Return the (X, Y) coordinate for the center point of the cell that contains the specified text.  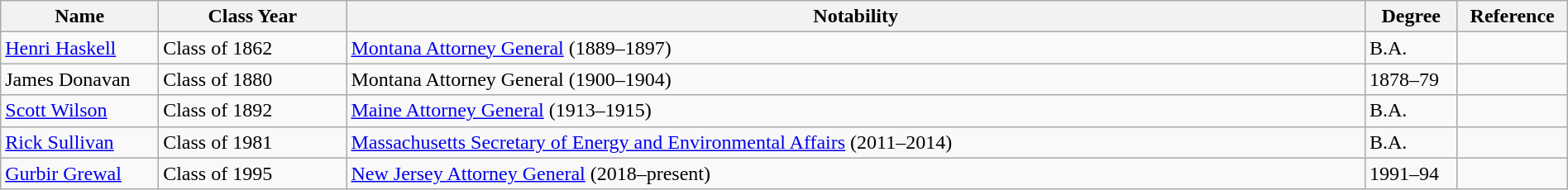
Name (79, 17)
James Donavan (79, 79)
Class of 1892 (253, 111)
1991–94 (1411, 173)
Massachusetts Secretary of Energy and Environmental Affairs (2011–2014) (855, 142)
1878–79 (1411, 79)
Scott Wilson (79, 111)
Maine Attorney General (1913–1915) (855, 111)
Montana Attorney General (1900–1904) (855, 79)
Henri Haskell (79, 48)
Montana Attorney General (1889–1897) (855, 48)
Reference (1512, 17)
Notability (855, 17)
Class Year (253, 17)
Degree (1411, 17)
Class of 1862 (253, 48)
Gurbir Grewal (79, 173)
Rick Sullivan (79, 142)
Class of 1995 (253, 173)
Class of 1880 (253, 79)
Class of 1981 (253, 142)
New Jersey Attorney General (2018–present) (855, 173)
